Determine the [x, y] coordinate at the center of the cell enclosing the given text.  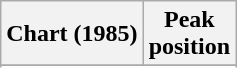
Chart (1985) [72, 34]
Peakposition [189, 34]
